Determine the (x, y) coordinate at the center of the cell enclosing the given text.  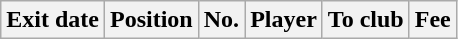
Position (151, 20)
No. (221, 20)
To club (366, 20)
Player (284, 20)
Exit date (53, 20)
Fee (432, 20)
